From the cell containing the given text, extract its center point as (x, y) coordinate. 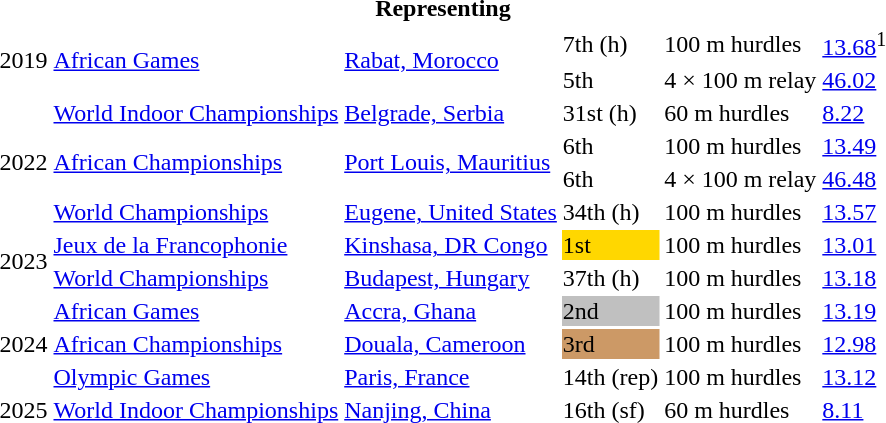
1st (610, 245)
Accra, Ghana (451, 311)
3rd (610, 344)
34th (h) (610, 212)
Eugene, United States (451, 212)
14th (rep) (610, 377)
5th (610, 80)
Kinshasa, DR Congo (451, 245)
Paris, France (451, 377)
Douala, Cameroon (451, 344)
Budapest, Hungary (451, 278)
Port Louis, Mauritius (451, 162)
Belgrade, Serbia (451, 113)
2nd (610, 311)
World Indoor Championships (196, 113)
60 m hurdles (740, 113)
37th (h) (610, 278)
31st (h) (610, 113)
Rabat, Morocco (451, 60)
Olympic Games (196, 377)
Jeux de la Francophonie (196, 245)
7th (h) (610, 44)
